For the text-containing cell, return its midpoint in [X, Y] coordinate format. 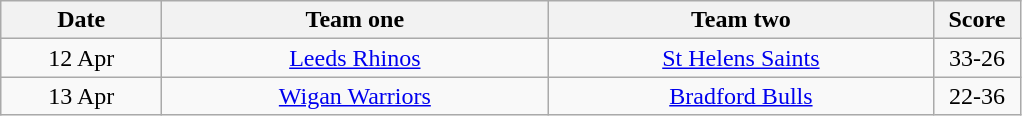
St Helens Saints [741, 58]
33-26 [977, 58]
Date [82, 20]
12 Apr [82, 58]
Wigan Warriors [355, 96]
Team two [741, 20]
Leeds Rhinos [355, 58]
Team one [355, 20]
Score [977, 20]
Bradford Bulls [741, 96]
13 Apr [82, 96]
22-36 [977, 96]
